From the cell containing the given text, extract its center point as [X, Y] coordinate. 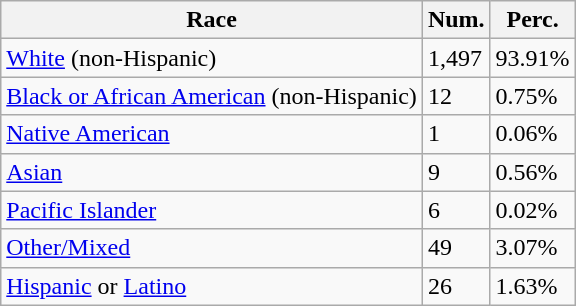
White (non-Hispanic) [212, 58]
93.91% [532, 58]
Hispanic or Latino [212, 286]
1.63% [532, 286]
Asian [212, 172]
9 [456, 172]
12 [456, 96]
26 [456, 286]
1,497 [456, 58]
49 [456, 248]
0.56% [532, 172]
Race [212, 20]
6 [456, 210]
1 [456, 134]
Black or African American (non-Hispanic) [212, 96]
3.07% [532, 248]
Num. [456, 20]
Native American [212, 134]
Other/Mixed [212, 248]
Perc. [532, 20]
0.75% [532, 96]
Pacific Islander [212, 210]
0.02% [532, 210]
0.06% [532, 134]
